For the text-containing cell, return its midpoint in (x, y) coordinate format. 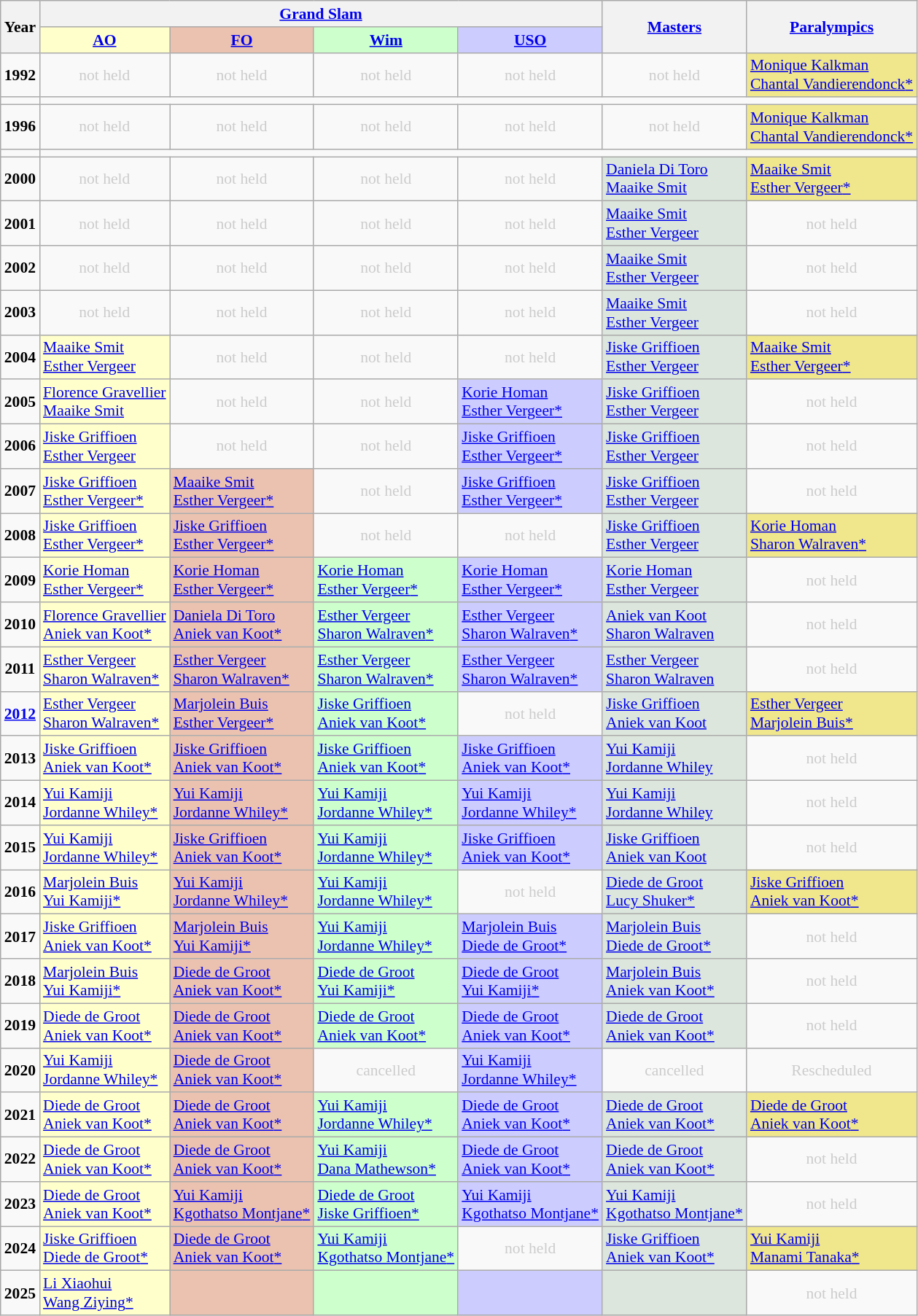
USO (530, 40)
2022 (20, 1159)
1996 (20, 127)
Florence Gravellier Aniek van Koot* (105, 624)
Esther Vergeer Marjolein Buis* (831, 713)
Marjolein Buis Aniek van Koot* (674, 981)
2015 (20, 847)
Korie Homan Sharon Walraven* (831, 535)
2023 (20, 1204)
2009 (20, 580)
Yui Kamiji Dana Mathewson* (386, 1159)
2005 (20, 402)
2000 (20, 179)
1992 (20, 74)
Wim (386, 40)
2002 (20, 268)
2020 (20, 1070)
Yui Kamiji Manami Tanaka* (831, 1248)
Marjolein Buis Esther Vergeer* (242, 713)
2006 (20, 446)
Daniela Di Toro Maaike Smit (674, 179)
Korie Homan Esther Vergeer (674, 580)
2007 (20, 491)
Diede de Groot Jiske Griffioen* (386, 1204)
2008 (20, 535)
2003 (20, 312)
Aniek van Koot Sharon Walraven (674, 624)
2001 (20, 223)
2004 (20, 357)
2012 (20, 713)
2010 (20, 624)
Florence Gravellier Maaike Smit (105, 402)
Paralympics (831, 26)
Rescheduled (831, 1070)
2017 (20, 936)
Year (20, 26)
Jiske Griffioen Diede de Groot* (105, 1248)
AO (105, 40)
2024 (20, 1248)
Masters (674, 26)
Diede de Groot Lucy Shuker* (674, 892)
2013 (20, 758)
2021 (20, 1116)
2025 (20, 1293)
Esther Vergeer Sharon Walraven (674, 669)
Daniela Di Toro Aniek van Koot* (242, 624)
2018 (20, 981)
2019 (20, 1025)
2016 (20, 892)
Li Xiaohui Wang Ziying* (105, 1293)
2014 (20, 803)
2011 (20, 669)
FO (242, 40)
Grand Slam (321, 14)
